Output the [x, y] coordinate of the center of the cell containing the given text.  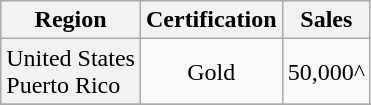
Sales [326, 20]
Gold [211, 72]
50,000^ [326, 72]
Region [71, 20]
Certification [211, 20]
United StatesPuerto Rico [71, 72]
